Capture the cell that displays the provided text and extract its (X, Y) central coordinate. 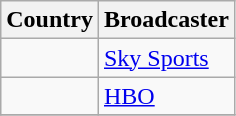
Broadcaster (166, 20)
Sky Sports (166, 58)
Country (50, 20)
HBO (166, 96)
